From the cell containing the given text, extract its center point as (X, Y) coordinate. 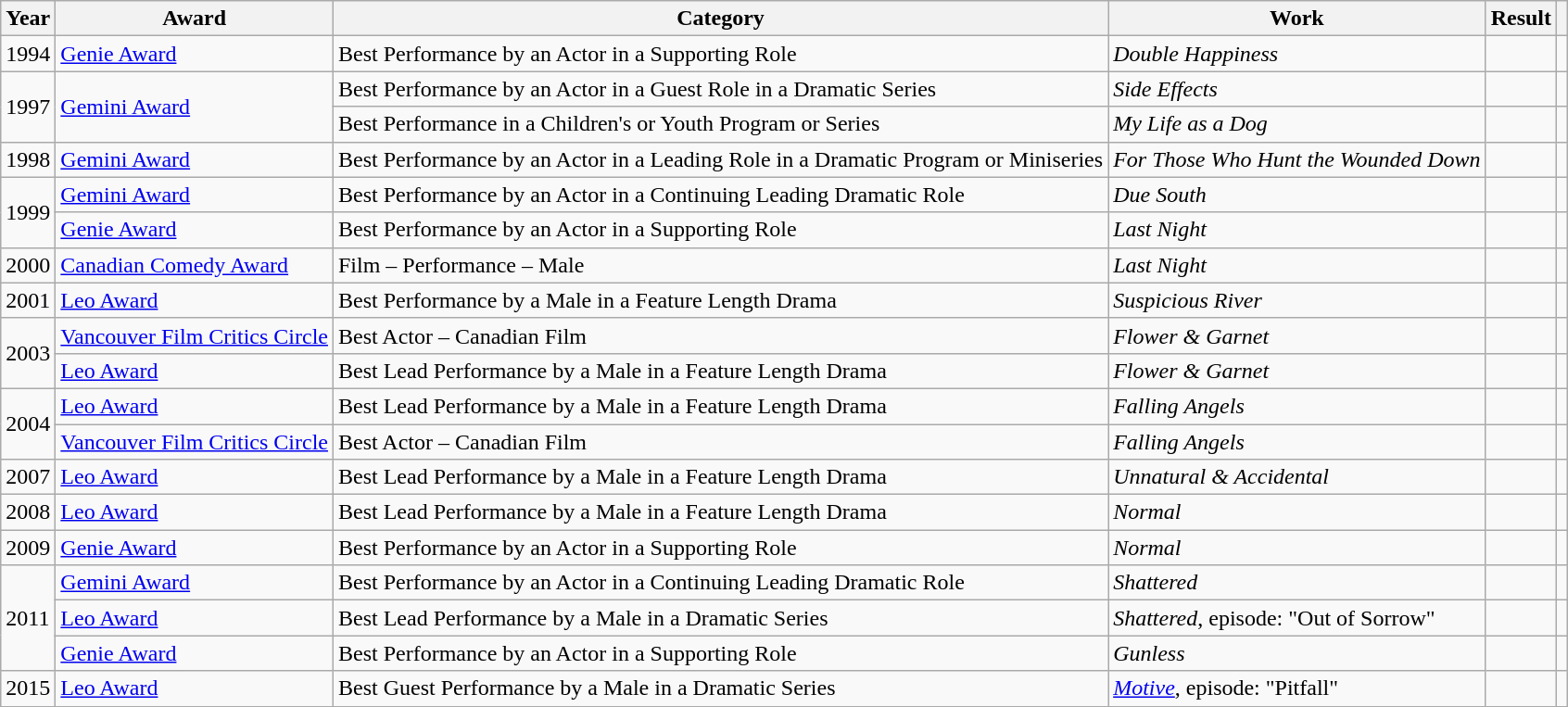
1998 (28, 159)
2015 (28, 688)
1994 (28, 54)
Canadian Comedy Award (195, 265)
For Those Who Hunt the Wounded Down (1297, 159)
Side Effects (1297, 89)
2003 (28, 353)
Best Performance by a Male in a Feature Length Drama (720, 300)
2001 (28, 300)
Film – Performance – Male (720, 265)
My Life as a Dog (1297, 124)
1999 (28, 212)
2004 (28, 423)
Suspicious River (1297, 300)
Award (195, 19)
Best Performance in a Children's or Youth Program or Series (720, 124)
Shattered (1297, 583)
Unnatural & Accidental (1297, 477)
2000 (28, 265)
Best Performance by an Actor in a Leading Role in a Dramatic Program or Miniseries (720, 159)
2011 (28, 618)
1997 (28, 107)
Year (28, 19)
Best Lead Performance by a Male in a Dramatic Series (720, 618)
Result (1521, 19)
Motive, episode: "Pitfall" (1297, 688)
2007 (28, 477)
2009 (28, 548)
Best Performance by an Actor in a Guest Role in a Dramatic Series (720, 89)
2008 (28, 512)
Due South (1297, 195)
Gunless (1297, 653)
Work (1297, 19)
Shattered, episode: "Out of Sorrow" (1297, 618)
Category (720, 19)
Double Happiness (1297, 54)
Best Guest Performance by a Male in a Dramatic Series (720, 688)
